Search for the cell housing the specified text and yield its (x, y) center coordinate. 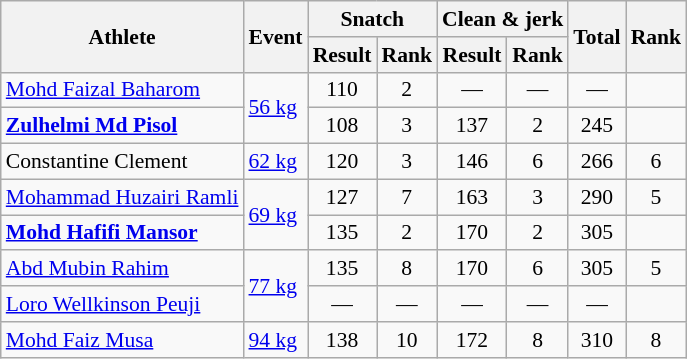
137 (472, 126)
266 (596, 162)
62 kg (275, 162)
Abd Mubin Rahim (122, 269)
Loro Wellkinson Peuji (122, 304)
94 kg (275, 340)
310 (596, 340)
127 (342, 197)
Mohammad Huzairi Ramli (122, 197)
Event (275, 36)
Total (596, 36)
Snatch (372, 19)
Zulhelmi Md Pisol (122, 126)
Constantine Clement (122, 162)
69 kg (275, 214)
56 kg (275, 108)
10 (406, 340)
120 (342, 162)
172 (472, 340)
138 (342, 340)
Mohd Hafifi Mansor (122, 233)
108 (342, 126)
Athlete (122, 36)
290 (596, 197)
7 (406, 197)
77 kg (275, 286)
Mohd Faizal Baharom (122, 90)
245 (596, 126)
Clean & jerk (502, 19)
110 (342, 90)
146 (472, 162)
Mohd Faiz Musa (122, 340)
163 (472, 197)
